Output the (x, y) coordinate of the center of the cell containing the given text.  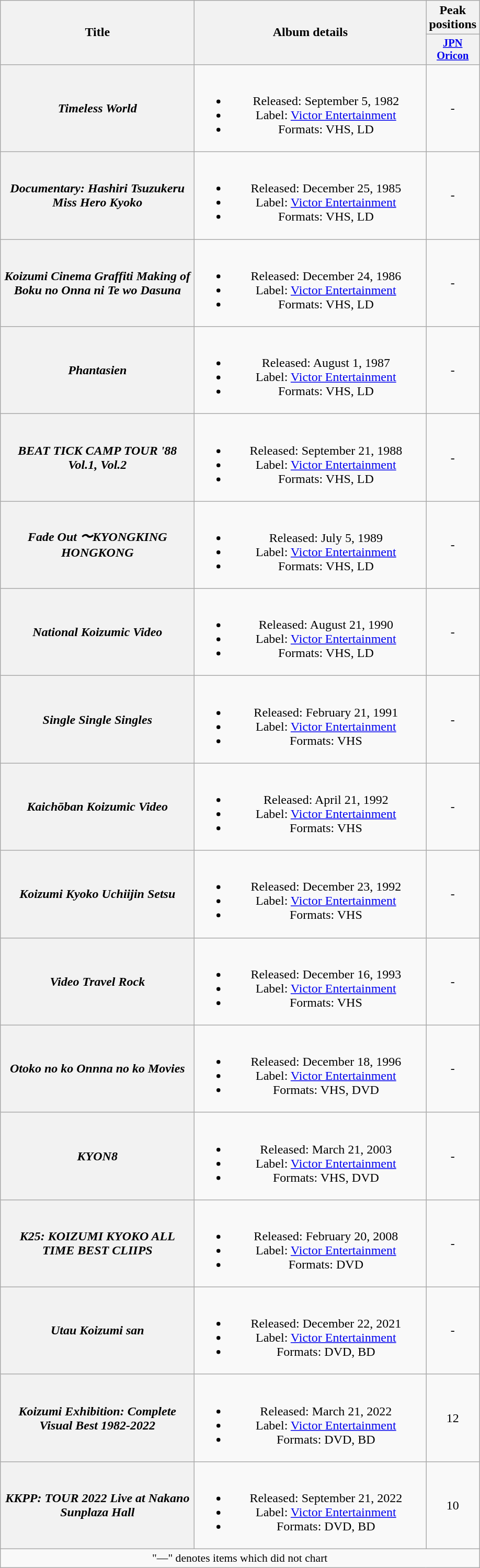
Released: March 21, 2022Label: Victor EntertainmentFormats: DVD, BD (311, 1417)
Released: December 16, 1993Label: Victor EntertainmentFormats: VHS (311, 982)
KYON8 (97, 1156)
Kaichōban Koizumic Video (97, 807)
Released: September 21, 1988Label: Victor EntertainmentFormats: VHS, LD (311, 458)
K25: KOIZUMI KYOKO ALL TIME BEST CLIIPS (97, 1243)
KKPP: TOUR 2022 Live at Nakano Sunplaza Hall (97, 1505)
Released: December 22, 2021Label: Victor EntertainmentFormats: DVD, BD (311, 1331)
Album details (311, 32)
Released: September 21, 2022Label: Victor EntertainmentFormats: DVD, BD (311, 1505)
Phantasien (97, 370)
Released: September 5, 1982Label: Victor EntertainmentFormats: VHS, LD (311, 108)
JPNOricon (453, 50)
Released: July 5, 1989Label: Victor EntertainmentFormats: VHS, LD (311, 545)
"—" denotes items which did not chart (240, 1559)
Released: April 21, 1992Label: Victor EntertainmentFormats: VHS (311, 807)
Released: December 23, 1992Label: Victor EntertainmentFormats: VHS (311, 894)
Released: December 18, 1996Label: Victor EntertainmentFormats: VHS, DVD (311, 1068)
Released: February 20, 2008Label: Victor EntertainmentFormats: DVD (311, 1243)
Released: August 1, 1987Label: Victor EntertainmentFormats: VHS, LD (311, 370)
Timeless World (97, 108)
Otoko no ko Onnna no ko Movies (97, 1068)
Utau Koizumi san (97, 1331)
Koizumi Kyoko Uchiijin Setsu (97, 894)
10 (453, 1505)
Koizumi Cinema Graffiti Making of Boku no Onna ni Te wo Dasuna (97, 283)
Video Travel Rock (97, 982)
Released: December 24, 1986Label: Victor EntertainmentFormats: VHS, LD (311, 283)
12 (453, 1417)
Peak positions (453, 18)
Title (97, 32)
National Koizumic Video (97, 632)
Released: August 21, 1990Label: Victor EntertainmentFormats: VHS, LD (311, 632)
Single Single Singles (97, 719)
Documentary: Hashiri Tsuzukeru Miss Hero Kyoko (97, 195)
Released: December 25, 1985Label: Victor EntertainmentFormats: VHS, LD (311, 195)
Released: February 21, 1991Label: Victor EntertainmentFormats: VHS (311, 719)
Released: March 21, 2003Label: Victor EntertainmentFormats: VHS, DVD (311, 1156)
BEAT TICK CAMP TOUR '88 Vol.1, Vol.2 (97, 458)
Koizumi Exhibition: Complete Visual Best 1982-2022 (97, 1417)
Fade Out 〜KYONGKING HONGKONG (97, 545)
